Determine the (x, y) coordinate at the center of the cell enclosing the given text.  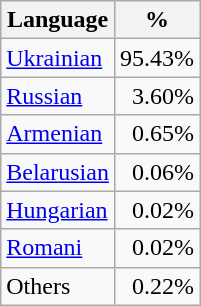
Others (58, 286)
Ukrainian (58, 58)
Russian (58, 96)
95.43% (156, 58)
Belarusian (58, 172)
0.06% (156, 172)
0.65% (156, 134)
0.22% (156, 286)
% (156, 20)
3.60% (156, 96)
Armenian (58, 134)
Language (58, 20)
Hungarian (58, 210)
Romani (58, 248)
